Find where the given text appears and provide that cell's center as [x, y] coordinate. 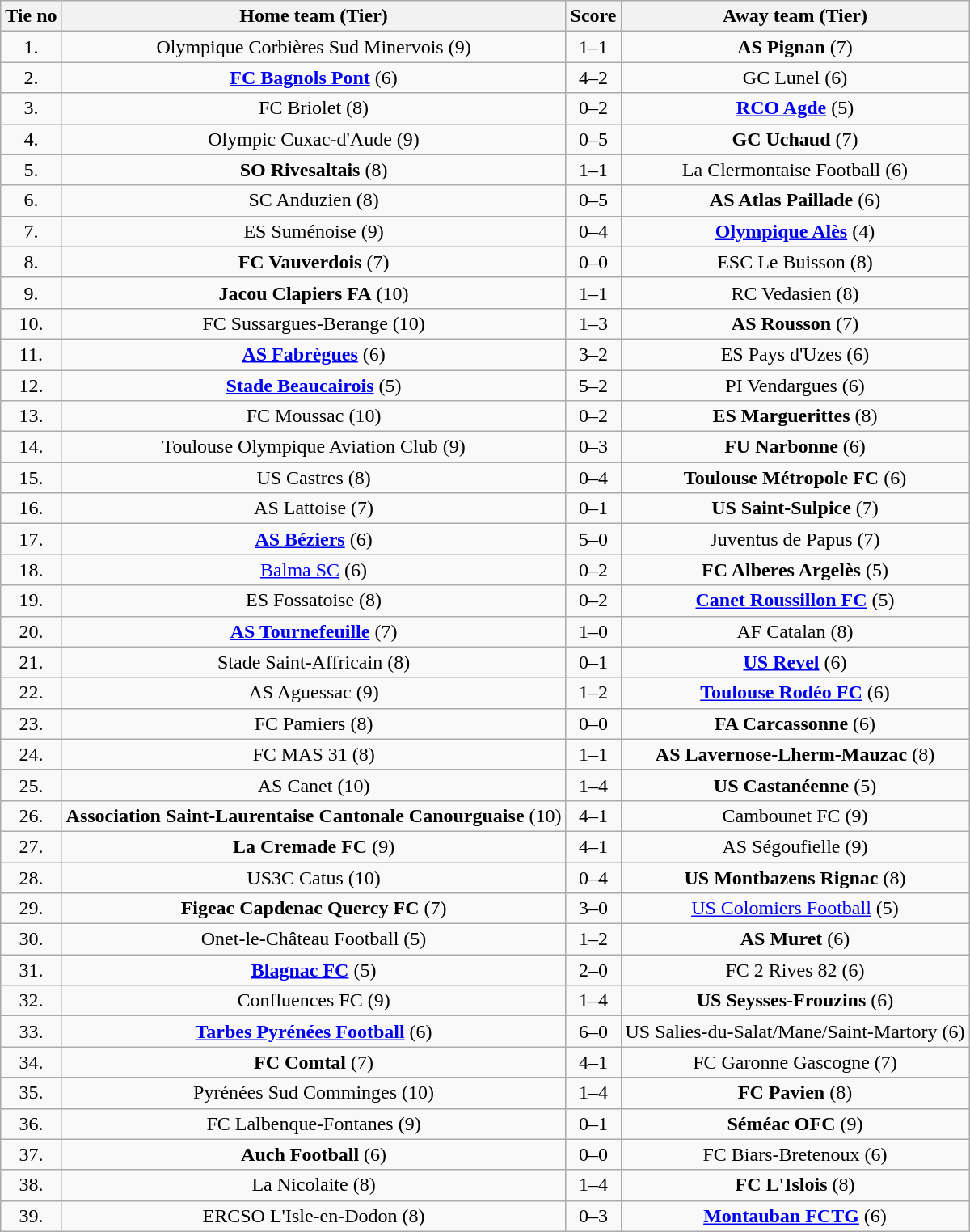
FC Vauverdois (7) [314, 262]
La Clermontaise Football (6) [795, 170]
FC L'Islois (8) [795, 1185]
Cambounet FC (9) [795, 816]
SC Anduzien (8) [314, 200]
21. [31, 662]
FC Alberes Argelès (5) [795, 570]
24. [31, 754]
23. [31, 724]
FC Sussargues-Berange (10) [314, 323]
Figeac Capdenac Quercy FC (7) [314, 909]
GC Uchaud (7) [795, 139]
39. [31, 1216]
10. [31, 323]
AS Aguessac (9) [314, 693]
4. [31, 139]
US Revel (6) [795, 662]
RCO Agde (5) [795, 108]
AS Muret (6) [795, 939]
FC Garonne Gascogne (7) [795, 1062]
Olympic Cuxac-d'Aude (9) [314, 139]
AS Lattoise (7) [314, 508]
9. [31, 293]
AF Catalan (8) [795, 631]
AS Fabrègues (6) [314, 354]
US Castanéenne (5) [795, 785]
2. [31, 78]
19. [31, 601]
FC Briolet (8) [314, 108]
FC Moussac (10) [314, 416]
AS Béziers (6) [314, 539]
ESC Le Buisson (8) [795, 262]
FC Pavien (8) [795, 1093]
Score [593, 16]
4–2 [593, 78]
18. [31, 570]
Toulouse Rodéo FC (6) [795, 693]
Away team (Tier) [795, 16]
30. [31, 939]
37. [31, 1154]
1–3 [593, 323]
US Montbazens Rignac (8) [795, 877]
6. [31, 200]
22. [31, 693]
5–2 [593, 386]
AS Canet (10) [314, 785]
AS Tournefeuille (7) [314, 631]
Olympique Alès (4) [795, 231]
Jacou Clapiers FA (10) [314, 293]
US Seysses-Frouzins (6) [795, 1001]
ES Pays d'Uzes (6) [795, 354]
AS Lavernose-Lherm-Mauzac (8) [795, 754]
15. [31, 478]
PI Vendargues (6) [795, 386]
33. [31, 1032]
FC Comtal (7) [314, 1062]
Balma SC (6) [314, 570]
20. [31, 631]
Onet-le-Château Football (5) [314, 939]
ES Suménoise (9) [314, 231]
36. [31, 1124]
La Cremade FC (9) [314, 846]
5. [31, 170]
US3C Catus (10) [314, 877]
FC Bagnols Pont (6) [314, 78]
28. [31, 877]
US Colomiers Football (5) [795, 909]
1. [31, 47]
26. [31, 816]
Tarbes Pyrénées Football (6) [314, 1032]
FC 2 Rives 82 (6) [795, 970]
3–2 [593, 354]
29. [31, 909]
1–0 [593, 631]
2–0 [593, 970]
US Saint-Sulpice (7) [795, 508]
AS Atlas Paillade (6) [795, 200]
32. [31, 1001]
FU Narbonne (6) [795, 447]
US Salies-du-Salat/Mane/Saint-Martory (6) [795, 1032]
ERCSO L'Isle-en-Dodon (8) [314, 1216]
ES Marguerittes (8) [795, 416]
Olympique Corbières Sud Minervois (9) [314, 47]
8. [31, 262]
FC MAS 31 (8) [314, 754]
3. [31, 108]
Pyrénées Sud Comminges (10) [314, 1093]
AS Pignan (7) [795, 47]
AS Ségoufielle (9) [795, 846]
Confluences FC (9) [314, 1001]
La Nicolaite (8) [314, 1185]
ES Fossatoise (8) [314, 601]
Blagnac FC (5) [314, 970]
5–0 [593, 539]
Association Saint-Laurentaise Cantonale Canourguaise (10) [314, 816]
Toulouse Métropole FC (6) [795, 478]
7. [31, 231]
Canet Roussillon FC (5) [795, 601]
Juventus de Papus (7) [795, 539]
Auch Football (6) [314, 1154]
3–0 [593, 909]
RC Vedasien (8) [795, 293]
35. [31, 1093]
FC Pamiers (8) [314, 724]
34. [31, 1062]
12. [31, 386]
Montauban FCTG (6) [795, 1216]
SO Rivesaltais (8) [314, 170]
FC Lalbenque-Fontanes (9) [314, 1124]
Home team (Tier) [314, 16]
13. [31, 416]
Tie no [31, 16]
Stade Beaucairois (5) [314, 386]
38. [31, 1185]
US Castres (8) [314, 478]
25. [31, 785]
16. [31, 508]
AS Rousson (7) [795, 323]
27. [31, 846]
14. [31, 447]
GC Lunel (6) [795, 78]
FC Biars-Bretenoux (6) [795, 1154]
Stade Saint-Affricain (8) [314, 662]
FA Carcassonne (6) [795, 724]
6–0 [593, 1032]
11. [31, 354]
31. [31, 970]
Toulouse Olympique Aviation Club (9) [314, 447]
Séméac OFC (9) [795, 1124]
17. [31, 539]
